Identify which cell holds the provided text, then report its (x, y) central coordinate. 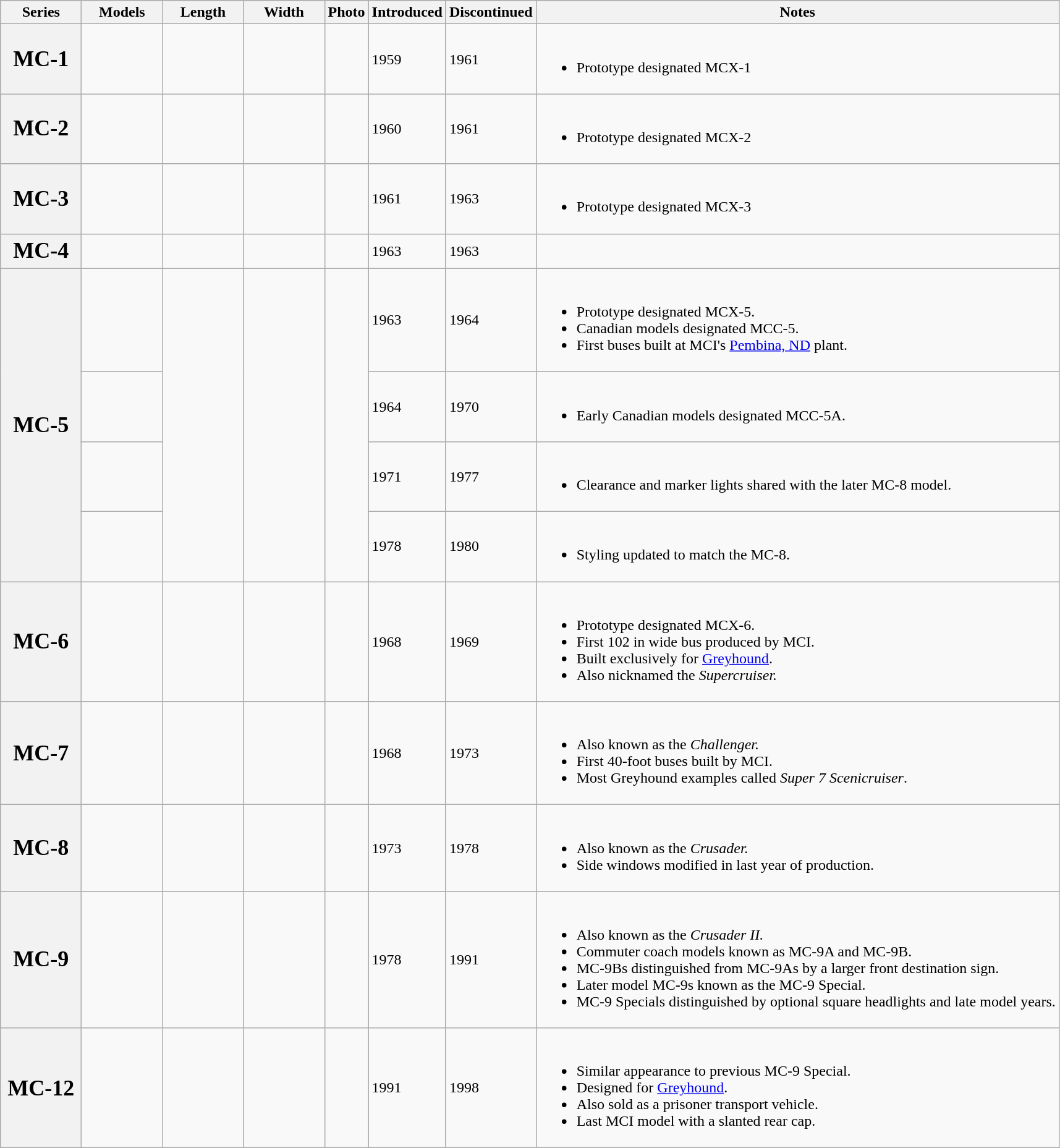
Early Canadian models designated MCC-5A. (797, 407)
MC-3 (41, 199)
MC-2 (41, 129)
Models (122, 12)
1959 (407, 59)
1971 (407, 477)
Discontinued (491, 12)
Prototype designated MCX-2 (797, 129)
1970 (491, 407)
Also known as the Challenger.First 40-foot buses built by MCI.Most Greyhound examples called Super 7 Scenicruiser. (797, 753)
MC-5 (41, 425)
MC-9 (41, 959)
Notes (797, 12)
Clearance and marker lights shared with the later MC-8 model. (797, 477)
Prototype designated MCX-5.Canadian models designated MCC-5.First buses built at MCI's Pembina, ND plant. (797, 320)
1977 (491, 477)
Introduced (407, 12)
1960 (407, 129)
Similar appearance to previous MC-9 Special.Designed for Greyhound.Also sold as a prisoner transport vehicle.Last MCI model with a slanted rear cap. (797, 1088)
Length (203, 12)
Prototype designated MCX-1 (797, 59)
Width (284, 12)
Prototype designated MCX-3 (797, 199)
1980 (491, 546)
MC-8 (41, 848)
1969 (491, 642)
MC-6 (41, 642)
MC-7 (41, 753)
Series (41, 12)
Also known as the Crusader.Side windows modified in last year of production. (797, 848)
1998 (491, 1088)
Photo (346, 12)
Styling updated to match the MC-8. (797, 546)
MC-4 (41, 251)
Prototype designated MCX-6.First 102 in wide bus produced by MCI.Built exclusively for Greyhound.Also nicknamed the Supercruiser. (797, 642)
MC-1 (41, 59)
MC-12 (41, 1088)
